Detect which cell encompasses the target text, then output its [x, y] center coordinate. 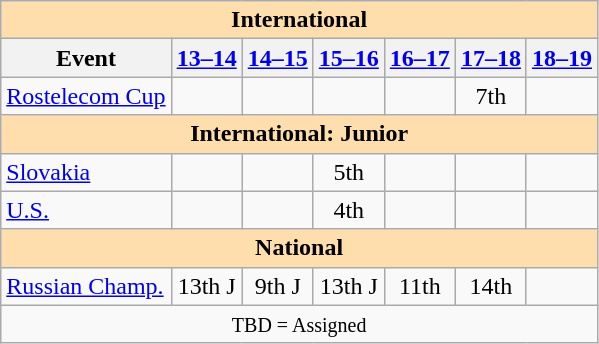
7th [490, 96]
15–16 [348, 58]
U.S. [86, 210]
International [300, 20]
4th [348, 210]
9th J [278, 286]
Rostelecom Cup [86, 96]
5th [348, 172]
Russian Champ. [86, 286]
International: Junior [300, 134]
National [300, 248]
TBD = Assigned [300, 324]
16–17 [420, 58]
17–18 [490, 58]
14–15 [278, 58]
14th [490, 286]
Slovakia [86, 172]
18–19 [562, 58]
13–14 [206, 58]
Event [86, 58]
11th [420, 286]
